Find where the given text appears and provide that cell's center as (x, y) coordinate. 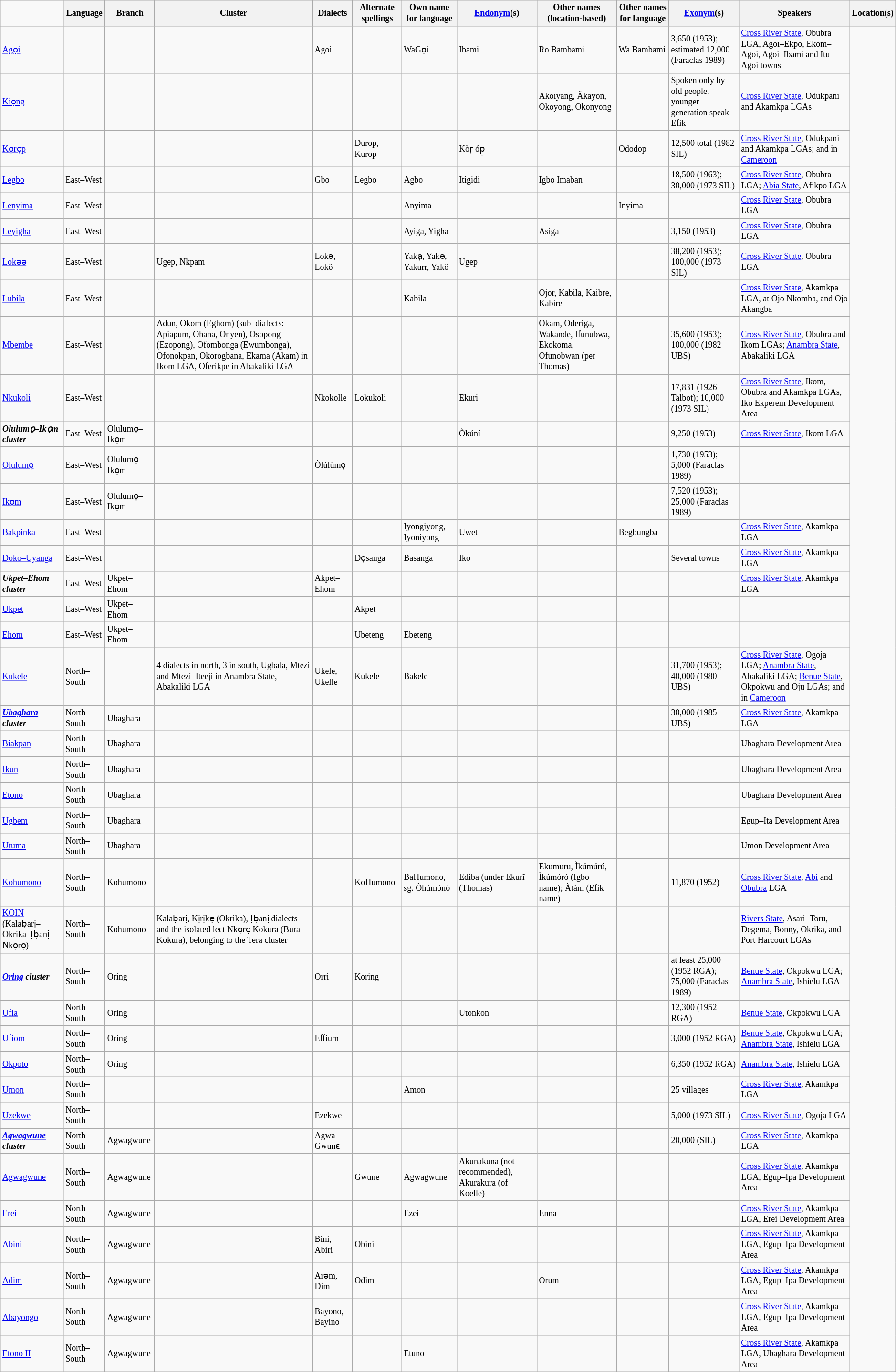
Enna (576, 1214)
Ufiom (32, 1039)
Nkokolle (333, 398)
Several towns (704, 558)
Koring (377, 977)
Lubila (32, 299)
Ezekwe (333, 1115)
Inyima (643, 206)
Cross River State, Akamkpa LGA, Erei Development Area (794, 1214)
Obini (377, 1245)
Okpoto (32, 1064)
Cross River State, Ikom LGA (794, 434)
1,730 (1953); 5,000 (Faraclas 1989) (704, 465)
Òkúní (497, 434)
3,000 (1952 RGA) (704, 1039)
7,520 (1953); 25,000 (Faraclas 1989) (704, 501)
Ikun (32, 770)
Begbungba (643, 533)
Agwa–Gwunɛ (333, 1141)
Spoken only by old people, younger generation speak Efik (704, 102)
Utonkon (497, 1013)
Utuma (32, 846)
Anyima (429, 206)
KoHumono (377, 882)
Akoiyang, Äkäyöñ, Okoyong, Okonyong (576, 102)
BaHumono, sg. Òhúmónò (429, 882)
Lokukoli (377, 398)
Ukpet–Ehom cluster (32, 584)
Kiọng (32, 102)
Nkukoli (32, 398)
Other names for language (643, 13)
Branch (130, 13)
Lenyima (32, 206)
Akpet–Ehom (333, 584)
Cross River State, Obubra and Ikom LGAs; Anambra State, Abakaliki LGA (794, 345)
Egup–Ita Development Area (794, 821)
at least 25,000 (1952 RGA); 75,000 (Faraclas 1989) (704, 977)
Odim (377, 1281)
Dọsanga (377, 558)
Olulumọ–Ikọm cluster (32, 434)
Cross River State, Ogoja LGA; Anambra State, Abakaliki LGA; Benue State, Okpokwu and Oju LGAs; and in Cameroon (794, 676)
Abini (32, 1245)
Cross River State, Abi and Obubra LGA (794, 882)
3,650 (1953); estimated 12,000 (Faraclas 1989) (704, 50)
35,600 (1953); 100,000 (1982 UBS) (704, 345)
Effium (333, 1039)
Uwet (497, 533)
Rivers State, Asari–Toru, Degema, Bonny, Okrika, and Port Harcourt LGAs (794, 930)
WaGọi (429, 50)
Ugep (497, 262)
Cross River State, Akamkpa LGA, at Ojo Nkomba, and Ojo Akangba (794, 299)
Cross River State, Odukpani and Akamkpa LGAs; and in Cameroon (794, 149)
Ikọm (32, 501)
Gwune (377, 1177)
Cross River State, Obubra LGA, Agoi–Ekpo, Ekom–Agoi, Agoi–Ibami and Itu–Agoi towns (794, 50)
Cross River State, Obubra LGA; Abia State, Afikpo LGA (794, 180)
Other names (location-based) (576, 13)
Gbo (333, 180)
Cross River State, Ikom, Obubra and Akamkpa LGAs, Iko Ekperem Development Area (794, 398)
Kòṛ óp̣ (497, 149)
Abayongo (32, 1317)
Iyongiyong, Iyoniyong (429, 533)
Ezei (429, 1214)
38,200 (1953); 100,000 (1973 SIL) (704, 262)
Ibami (497, 50)
Akunakuna (not recommended), Akurakura (of Koelle) (497, 1177)
Ediba (under Ekurĩ (Thomas) (497, 882)
Kabila (429, 299)
Ugep, Nkpam (234, 262)
Location(s) (873, 13)
4 dialects in north, 3 in south, Ugbala, Mtezi and Mtezi–Iteeji in Anambra State, Abakaliki LGA (234, 676)
18,500 (1963); 30,000 (1973 SIL) (704, 180)
Bini, Abiri (333, 1245)
Doko–Uyanga (32, 558)
Oring cluster (32, 977)
Leyigha (32, 231)
Kọrọp (32, 149)
Bakpinka (32, 533)
Dialects (333, 13)
Ukpet (32, 609)
Ubaghara cluster (32, 718)
Speakers (794, 13)
Òlúlùmọ (333, 465)
Cluster (234, 13)
17,831 (1926 Talbot); 10,000 (1973 SIL) (704, 398)
Cross River State, Odukpani and Akamkpa LGAs (794, 102)
Ayiga, Yigha (429, 231)
Kalaḅarị, Kịrịkẹ (Okrika), Ịḅanị dialects and the isolated lect Nkọrọ Kokura (Bura Kokura), belonging to the Tera cluster (234, 930)
9,250 (1953) (704, 434)
Ekuri (497, 398)
Lokә, Lokö (333, 262)
Endonym(s) (497, 13)
5,000 (1973 SIL) (704, 1115)
Agbo (429, 180)
Igbo Imaban (576, 180)
Ukele, Ukelle (333, 676)
Orri (333, 977)
6,350 (1952 RGA) (704, 1064)
Etono II (32, 1353)
Ugbem (32, 821)
Agọi (32, 50)
Orum (576, 1281)
Ojor, Kabila, Kaibre, Kabire (576, 299)
Ufia (32, 1013)
11,870 (1952) (704, 882)
Iko (497, 558)
Etuno (429, 1353)
Olulumọ (32, 465)
3,150 (1953) (704, 231)
Akpet (377, 609)
20,000 (SIL) (704, 1141)
Etono (32, 795)
Lokәә (32, 262)
Own name for language (429, 13)
Bakele (429, 676)
Okam, Oderiga, Wakande, Ifunubwa, Ekokoma, Ofunobwan (per Thomas) (576, 345)
Yakạ, Yakә, Yakurr, Yakö (429, 262)
Ro Bambami (576, 50)
Uzekwe (32, 1115)
Biakpan (32, 744)
Ekumuru, Ìkúmúrú, Ìkúmóró (Igbo name); Àtàm (Efik name) (576, 882)
Durop, Kurop (377, 149)
30,000 (1985 UBS) (704, 718)
Mbembe (32, 345)
Umon Development Area (794, 846)
Bayono, Bayino (333, 1317)
Umon (32, 1090)
KOIN (Kalaḅarị–Okrika–Ịḅanị–Nkọrọ) (32, 930)
Ododop (643, 149)
Exonym(s) (704, 13)
Amon (429, 1090)
25 villages (704, 1090)
Ebeteng (429, 635)
Ehom (32, 635)
Cross River State, Akamkpa LGA, Ubaghara Development Area (794, 1353)
Anambra State, Ishielu LGA (794, 1064)
12,300 (1952 RGA) (704, 1013)
Alternate spellings (377, 13)
Agoi (333, 50)
Basanga (429, 558)
Asiga (576, 231)
Language (84, 13)
Adim (32, 1281)
Benue State, Okpokwu LGA (794, 1013)
Arәm, Dim (333, 1281)
Cross River State, Ogoja LGA (794, 1115)
Erei (32, 1214)
Itigidi (497, 180)
12,500 total (1982 SIL) (704, 149)
31,700 (1953); 40,000 (1980 UBS) (704, 676)
Ubeteng (377, 635)
Agwagwune cluster (32, 1141)
Wa Bambami (643, 50)
